Return (x, y) of the center of cell containing provided text 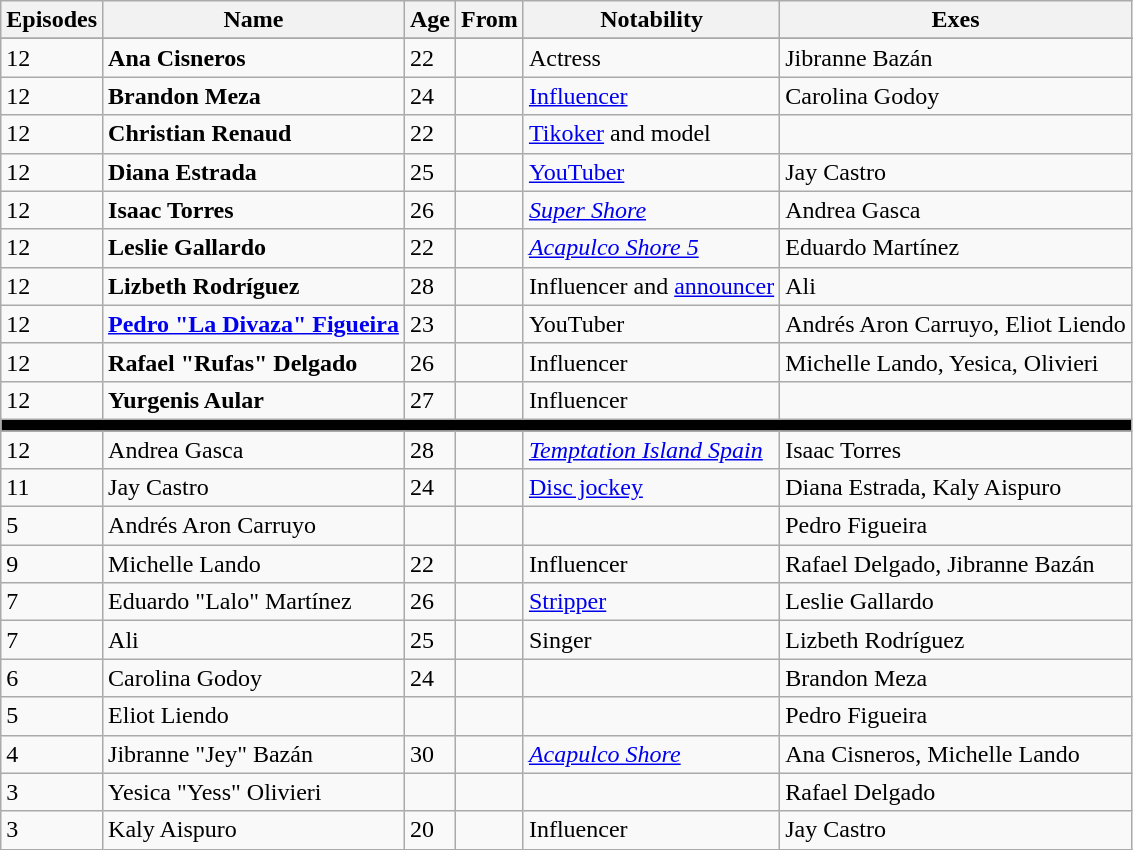
Christian Renaud (254, 134)
Actress (651, 58)
9 (52, 564)
Episodes (52, 20)
Jibranne Bazán (956, 58)
Super Shore (651, 210)
Michelle Lando, Yesica, Olivieri (956, 362)
Disc jockey (651, 488)
Influencer and announcer (651, 286)
Acapulco Shore 5 (651, 248)
Yesica "Yess" Olivieri (254, 792)
Rafael Delgado (956, 792)
Michelle Lando (254, 564)
Tikoker and model (651, 134)
Diana Estrada (254, 172)
Andrés Aron Carruyo (254, 526)
11 (52, 488)
23 (430, 324)
Exes (956, 20)
30 (430, 754)
Name (254, 20)
27 (430, 400)
Andrés Aron Carruyo, Eliot Liendo (956, 324)
Rafael Delgado, Jibranne Bazán (956, 564)
6 (52, 678)
Eliot Liendo (254, 716)
Eduardo "Lalo" Martínez (254, 602)
20 (430, 830)
Rafael "Rufas" Delgado (254, 362)
Stripper (651, 602)
Kaly Aispuro (254, 830)
Age (430, 20)
Ana Cisneros (254, 58)
From (489, 20)
Notability (651, 20)
4 (52, 754)
Singer (651, 640)
Ana Cisneros, Michelle Lando (956, 754)
Jibranne "Jey" Bazán (254, 754)
Diana Estrada, Kaly Aispuro (956, 488)
Eduardo Martínez (956, 248)
Yurgenis Aular (254, 400)
Pedro "La Divaza" Figueira (254, 324)
Acapulco Shore (651, 754)
Temptation Island Spain (651, 449)
